Scan for the cell matching the given text and deliver its [x, y] coordinate at center. 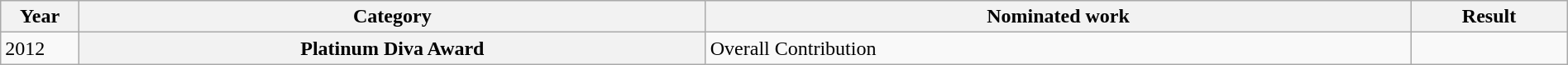
2012 [40, 48]
Year [40, 17]
Result [1489, 17]
Category [392, 17]
Platinum Diva Award [392, 48]
Overall Contribution [1059, 48]
Nominated work [1059, 17]
